Capture the cell that displays the provided text and extract its [X, Y] central coordinate. 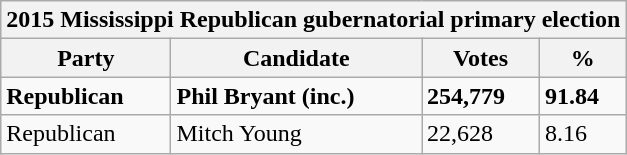
Mitch Young [296, 134]
254,779 [481, 96]
Party [86, 58]
91.84 [583, 96]
2015 Mississippi Republican gubernatorial primary election [314, 20]
Votes [481, 58]
22,628 [481, 134]
Candidate [296, 58]
% [583, 58]
8.16 [583, 134]
Phil Bryant (inc.) [296, 96]
